Provide the [x, y] coordinate of the cell's center where the given text is located.  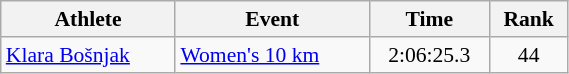
Athlete [88, 19]
Rank [528, 19]
2:06:25.3 [429, 55]
Klara Bošnjak [88, 55]
Women's 10 km [272, 55]
Event [272, 19]
44 [528, 55]
Time [429, 19]
